Extract the [x, y] coordinate from the center of the cell holding the provided text.  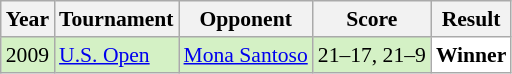
Opponent [246, 19]
2009 [28, 55]
Result [472, 19]
Winner [472, 55]
U.S. Open [116, 55]
Score [372, 19]
Year [28, 19]
Mona Santoso [246, 55]
21–17, 21–9 [372, 55]
Tournament [116, 19]
